Search for the cell housing the specified text and yield its (x, y) center coordinate. 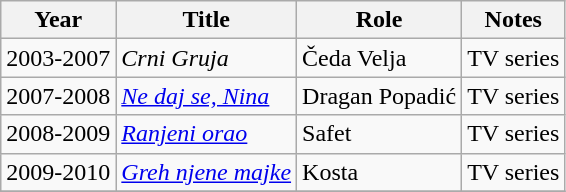
Year (58, 20)
2009-2010 (58, 172)
2003-2007 (58, 58)
2008-2009 (58, 134)
Čeda Velja (380, 58)
Crni Gruja (206, 58)
Notes (514, 20)
Ne daj se, Nina (206, 96)
Dragan Popadić (380, 96)
Role (380, 20)
Ranjeni orao (206, 134)
Kosta (380, 172)
Safet (380, 134)
Greh njene majke (206, 172)
2007-2008 (58, 96)
Title (206, 20)
